Provide the [x, y] coordinate of the cell's center where the given text is located.  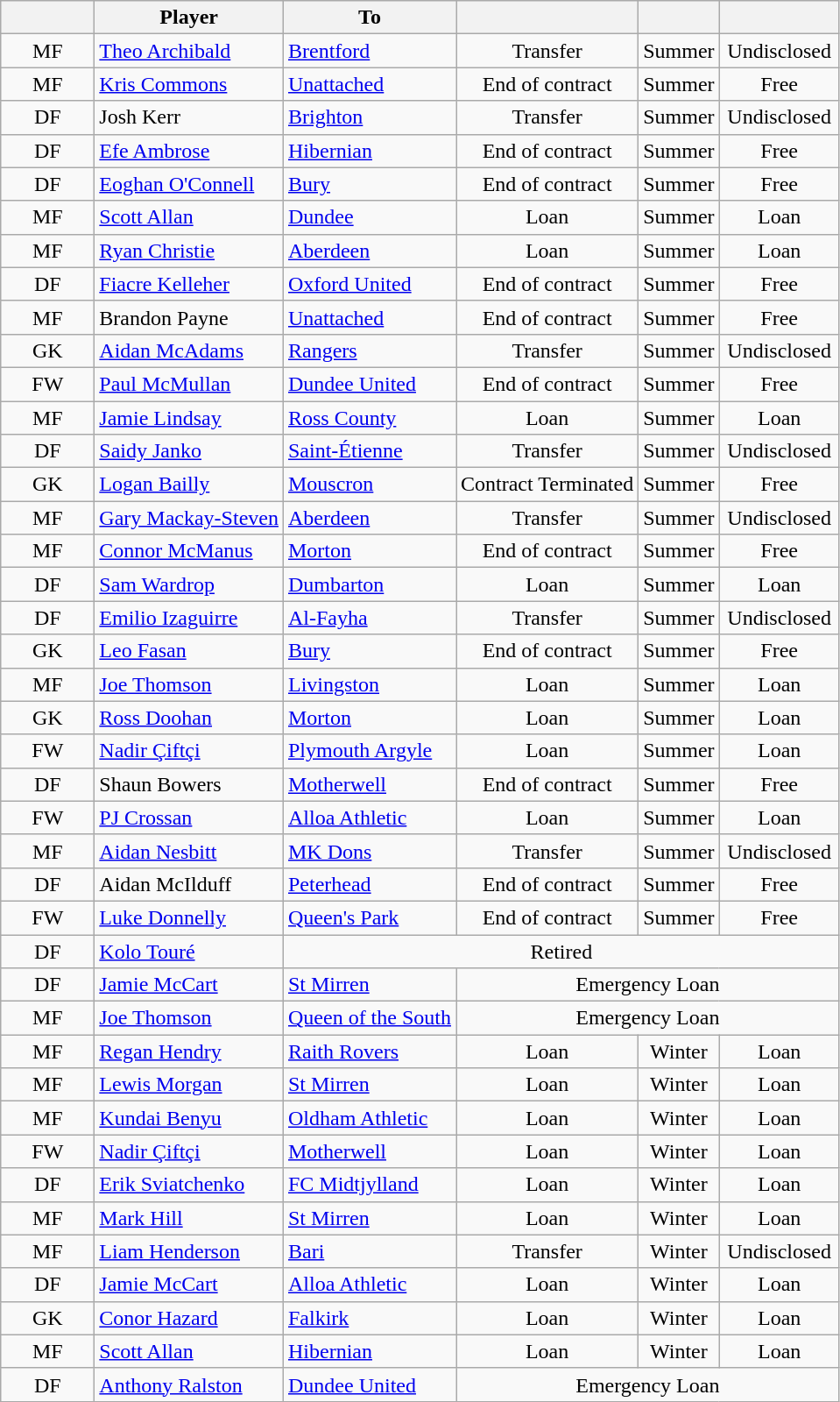
Sam Wardrop [189, 584]
Kolo Touré [189, 951]
Raith Rovers [370, 1051]
Kundai Benyu [189, 1118]
Livingston [370, 684]
Lewis Morgan [189, 1085]
Erik Sviatchenko [189, 1185]
Fiacre Kelleher [189, 284]
Brighton [370, 117]
Eoghan O'Connell [189, 184]
Al-Fayha [370, 618]
Ross Doohan [189, 718]
Conor Hazard [189, 1318]
Logan Bailly [189, 485]
Anthony Ralston [189, 1384]
Aidan Nesbitt [189, 851]
Jamie Lindsay [189, 418]
Saidy Janko [189, 451]
Shaun Bowers [189, 784]
Aidan McIlduff [189, 884]
Brandon Payne [189, 317]
Gary Mackay-Steven [189, 518]
Falkirk [370, 1318]
Oxford United [370, 284]
MK Dons [370, 851]
Contract Terminated [547, 485]
Paul McMullan [189, 384]
Mouscron [370, 485]
Dumbarton [370, 584]
Liam Henderson [189, 1251]
To [370, 18]
Plymouth Argyle [370, 751]
Connor McManus [189, 551]
Player [189, 18]
Leo Fasan [189, 651]
Ryan Christie [189, 251]
Queen of the South [370, 1018]
Peterhead [370, 884]
Kris Commons [189, 84]
Theo Archibald [189, 51]
Retired [561, 951]
Bari [370, 1251]
Brentford [370, 51]
Rangers [370, 350]
FC Midtjylland [370, 1185]
PJ Crossan [189, 818]
Efe Ambrose [189, 151]
Luke Donnelly [189, 917]
Dundee [370, 217]
Mark Hill [189, 1218]
Aidan McAdams [189, 350]
Oldham Athletic [370, 1118]
Queen's Park [370, 917]
Emilio Izaguirre [189, 618]
Regan Hendry [189, 1051]
Ross County [370, 418]
Saint-Étienne [370, 451]
Josh Kerr [189, 117]
